Return [x, y] of the center of cell containing provided text 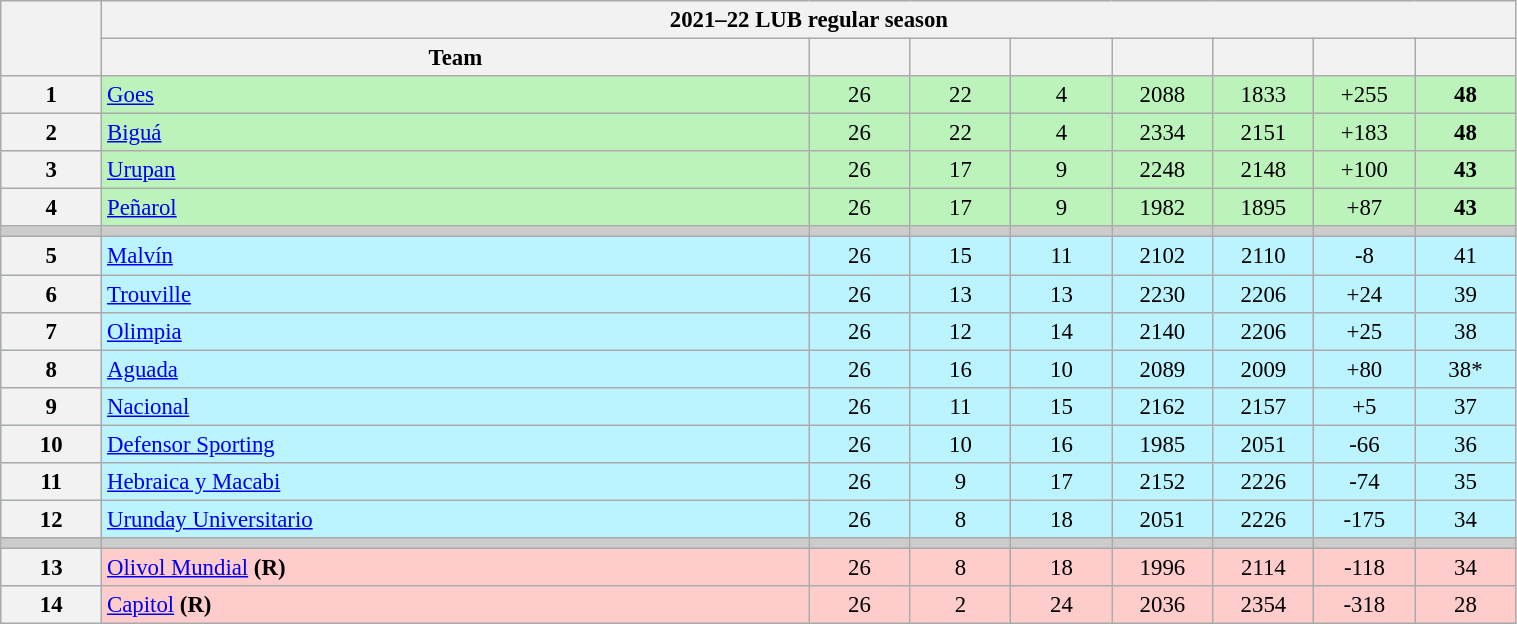
2354 [1264, 605]
5 [52, 256]
Urunday Universitario [456, 519]
Olivol Mundial (R) [456, 567]
2009 [1264, 369]
1 [52, 95]
2089 [1162, 369]
2230 [1162, 294]
1982 [1162, 208]
36 [1466, 444]
Peñarol [456, 208]
1996 [1162, 567]
-74 [1364, 482]
Goes [456, 95]
2021–22 LUB regular season [809, 20]
7 [52, 331]
Trouville [456, 294]
+87 [1364, 208]
+183 [1364, 133]
Malvín [456, 256]
38* [1466, 369]
-318 [1364, 605]
2114 [1264, 567]
Olimpia [456, 331]
+80 [1364, 369]
38 [1466, 331]
2102 [1162, 256]
1895 [1264, 208]
+100 [1364, 170]
+24 [1364, 294]
2152 [1162, 482]
Aguada [456, 369]
+255 [1364, 95]
2148 [1264, 170]
2036 [1162, 605]
Nacional [456, 406]
2157 [1264, 406]
2248 [1162, 170]
2140 [1162, 331]
1985 [1162, 444]
28 [1466, 605]
2334 [1162, 133]
41 [1466, 256]
-118 [1364, 567]
Team [456, 58]
Hebraica y Macabi [456, 482]
2088 [1162, 95]
37 [1466, 406]
Capitol (R) [456, 605]
6 [52, 294]
-66 [1364, 444]
+25 [1364, 331]
1833 [1264, 95]
-175 [1364, 519]
Biguá [456, 133]
+5 [1364, 406]
2110 [1264, 256]
Urupan [456, 170]
39 [1466, 294]
2151 [1264, 133]
Defensor Sporting [456, 444]
3 [52, 170]
35 [1466, 482]
-8 [1364, 256]
24 [1062, 605]
2162 [1162, 406]
